Provide the (X, Y) coordinate of the cell's center where the given text is located.  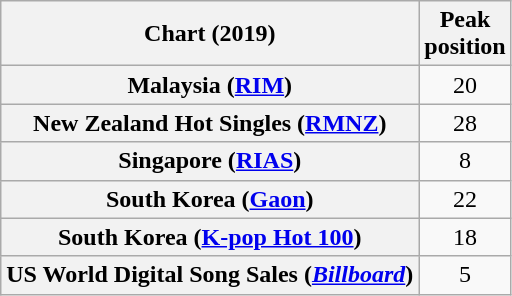
South Korea (Gaon) (210, 199)
Chart (2019) (210, 34)
South Korea (K-pop Hot 100) (210, 237)
22 (465, 199)
New Zealand Hot Singles (RMNZ) (210, 123)
Malaysia (RIM) (210, 85)
8 (465, 161)
Peakposition (465, 34)
US World Digital Song Sales (Billboard) (210, 275)
Singapore (RIAS) (210, 161)
28 (465, 123)
5 (465, 275)
20 (465, 85)
18 (465, 237)
